Capture the cell that displays the provided text and extract its [X, Y] central coordinate. 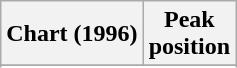
Peakposition [189, 34]
Chart (1996) [72, 34]
